Pinpoint the cell where the given text exists, returning its [X, Y] midpoint coordinate. 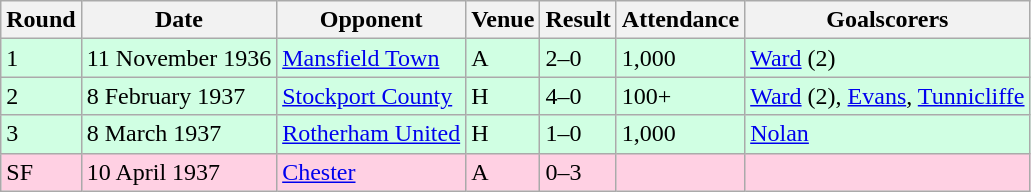
2–0 [578, 58]
10 April 1937 [178, 172]
1–0 [578, 134]
Opponent [372, 20]
Goalscorers [888, 20]
Attendance [680, 20]
Ward (2), Evans, Tunnicliffe [888, 96]
8 March 1937 [178, 134]
0–3 [578, 172]
Nolan [888, 134]
Chester [372, 172]
11 November 1936 [178, 58]
4–0 [578, 96]
3 [41, 134]
Venue [503, 20]
SF [41, 172]
Date [178, 20]
Result [578, 20]
Round [41, 20]
100+ [680, 96]
Rotherham United [372, 134]
Stockport County [372, 96]
8 February 1937 [178, 96]
2 [41, 96]
Mansfield Town [372, 58]
1 [41, 58]
Ward (2) [888, 58]
